For the text-containing cell, return its midpoint in [X, Y] coordinate format. 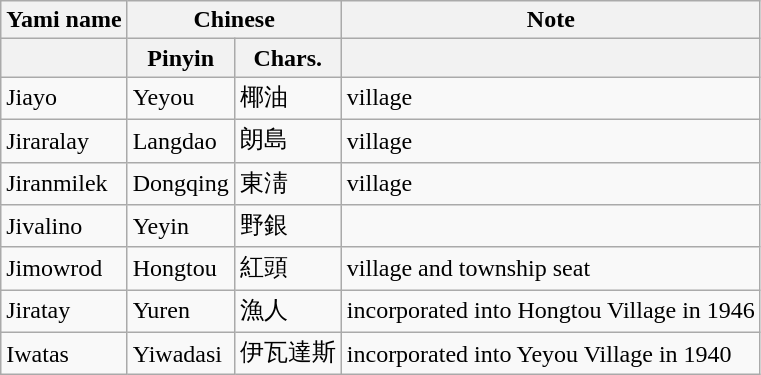
Dongqing [180, 184]
Yeyou [180, 98]
incorporated into Yeyou Village in 1940 [550, 354]
Yeyin [180, 226]
Hongtou [180, 268]
Langdao [180, 140]
野銀 [288, 226]
紅頭 [288, 268]
Chinese [234, 20]
Yami name [64, 20]
Yiwadasi [180, 354]
Pinyin [180, 58]
漁人 [288, 312]
Jimowrod [64, 268]
Jivalino [64, 226]
東淸 [288, 184]
Note [550, 20]
伊瓦達斯 [288, 354]
Jiraralay [64, 140]
Yuren [180, 312]
椰油 [288, 98]
incorporated into Hongtou Village in 1946 [550, 312]
Jiratay [64, 312]
Jiranmilek [64, 184]
Chars. [288, 58]
朗島 [288, 140]
Jiayo [64, 98]
village and township seat [550, 268]
Iwatas [64, 354]
